For the text-containing cell, return its midpoint in (X, Y) coordinate format. 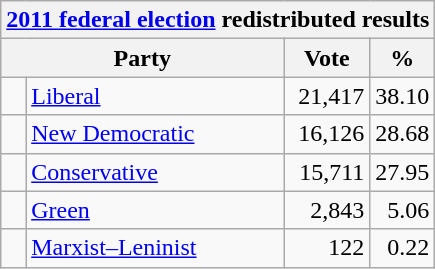
2011 federal election redistributed results (218, 20)
38.10 (402, 96)
Green (155, 210)
Liberal (155, 96)
2,843 (327, 210)
28.68 (402, 134)
0.22 (402, 248)
Party (142, 58)
5.06 (402, 210)
122 (327, 248)
New Democratic (155, 134)
Conservative (155, 172)
16,126 (327, 134)
Vote (327, 58)
Marxist–Leninist (155, 248)
15,711 (327, 172)
27.95 (402, 172)
21,417 (327, 96)
% (402, 58)
